Detect which cell encompasses the target text, then output its [x, y] center coordinate. 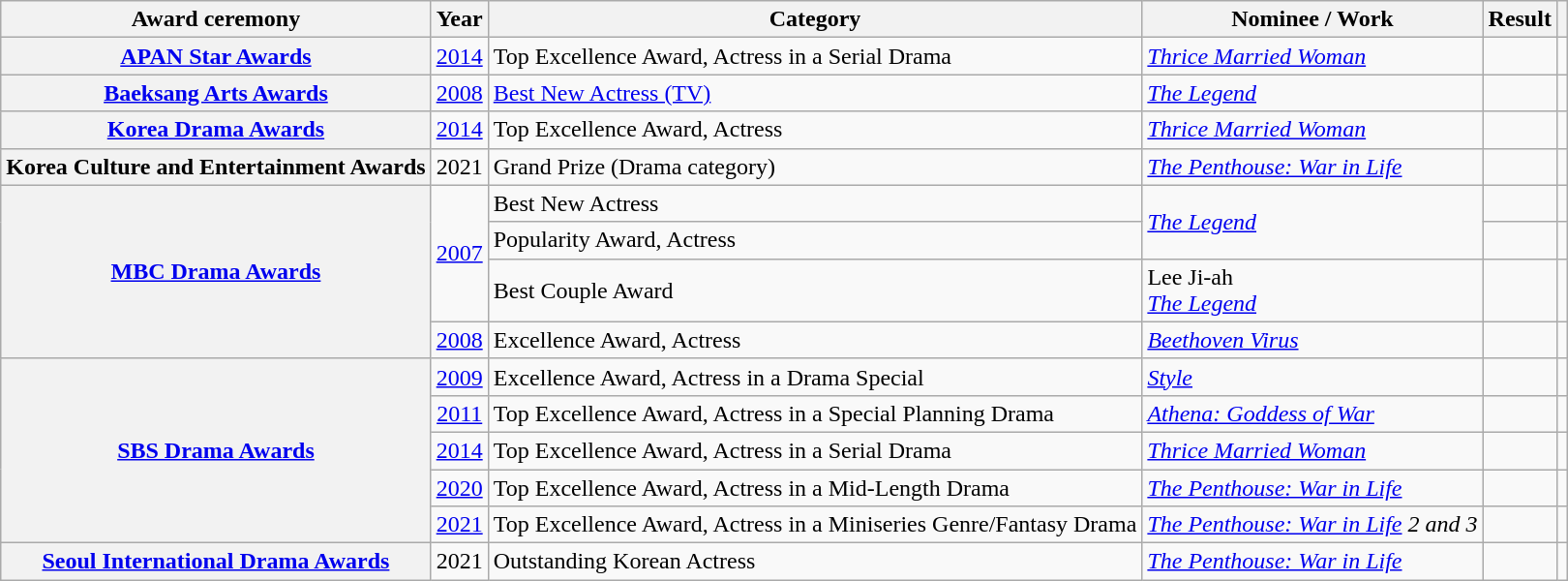
Category [815, 19]
MBC Drama Awards [216, 271]
2007 [459, 254]
2020 [459, 487]
Top Excellence Award, Actress in a Mid-Length Drama [815, 487]
SBS Drama Awards [216, 450]
Outstanding Korean Actress [815, 562]
Baeksang Arts Awards [216, 93]
Result [1520, 19]
APAN Star Awards [216, 56]
2009 [459, 377]
2011 [459, 413]
Top Excellence Award, Actress in a Miniseries Genre/Fantasy Drama [815, 525]
Top Excellence Award, Actress in a Special Planning Drama [815, 413]
Beethoven Virus [1312, 340]
Grand Prize (Drama category) [815, 167]
Style [1312, 377]
Nominee / Work [1312, 19]
The Penthouse: War in Life 2 and 3 [1312, 525]
Best New Actress [815, 203]
Excellence Award, Actress in a Drama Special [815, 377]
Korea Culture and Entertainment Awards [216, 167]
Best Couple Award [815, 290]
Best New Actress (TV) [815, 93]
Excellence Award, Actress [815, 340]
Popularity Award, Actress [815, 240]
Lee Ji-ah The Legend [1312, 290]
Award ceremony [216, 19]
Year [459, 19]
Top Excellence Award, Actress [815, 130]
Seoul International Drama Awards [216, 562]
Korea Drama Awards [216, 130]
Athena: Goddess of War [1312, 413]
